For the text-containing cell, return its midpoint in (x, y) coordinate format. 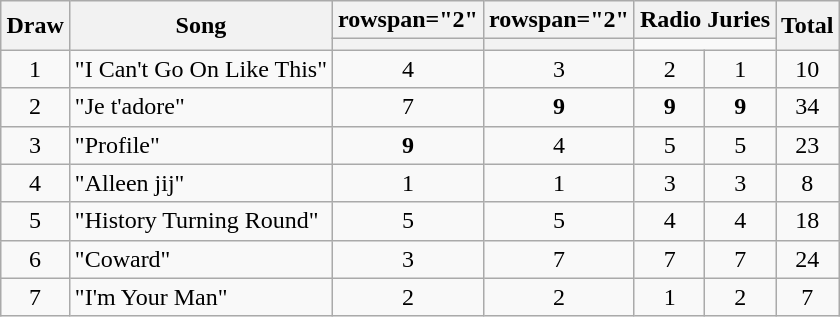
"Je t'adore" (200, 107)
Song (200, 26)
Total (808, 26)
23 (808, 145)
"History Turning Round" (200, 221)
"Alleen jij" (200, 183)
Radio Juries (704, 20)
34 (808, 107)
24 (808, 259)
"Profile" (200, 145)
"I Can't Go On Like This" (200, 69)
18 (808, 221)
Draw (35, 26)
"Coward" (200, 259)
6 (35, 259)
"I'm Your Man" (200, 297)
8 (808, 183)
10 (808, 69)
